Determine the (x, y) coordinate at the center of the cell enclosing the given text.  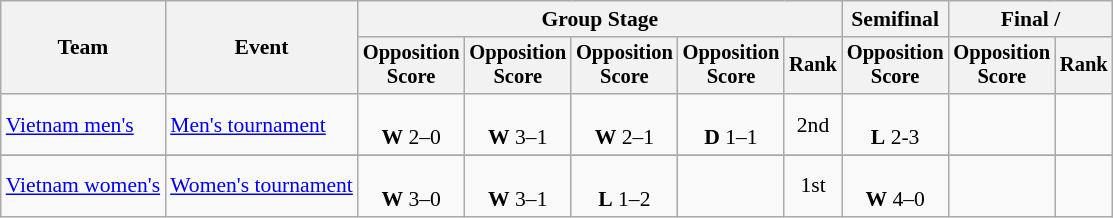
L 1–2 (624, 186)
Group Stage (600, 19)
W 2–0 (412, 124)
L 2-3 (896, 124)
2nd (813, 124)
Vietnam women's (83, 186)
W 4–0 (896, 186)
Women's tournament (262, 186)
Final / (1030, 19)
1st (813, 186)
D 1–1 (732, 124)
W 2–1 (624, 124)
Semifinal (896, 19)
W 3–0 (412, 186)
Event (262, 48)
Team (83, 48)
Men's tournament (262, 124)
Vietnam men's (83, 124)
